Find where the given text appears and provide that cell's center as (x, y) coordinate. 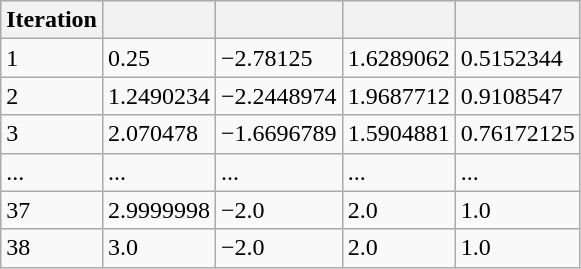
1.2490234 (158, 96)
−1.6696789 (280, 134)
2.070478 (158, 134)
1.9687712 (398, 96)
0.5152344 (518, 58)
3.0 (158, 248)
−2.78125 (280, 58)
−2.2448974 (280, 96)
38 (52, 248)
3 (52, 134)
2.9999998 (158, 210)
2 (52, 96)
37 (52, 210)
Iteration (52, 20)
1.6289062 (398, 58)
0.9108547 (518, 96)
1.5904881 (398, 134)
0.76172125 (518, 134)
1 (52, 58)
0.25 (158, 58)
